Output the (x, y) coordinate of the center of the cell containing the given text.  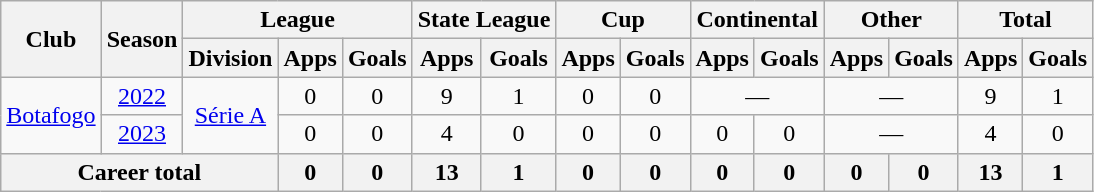
Botafogo (51, 115)
Season (142, 39)
2023 (142, 134)
Continental (757, 20)
Club (51, 39)
Other (891, 20)
State League (484, 20)
Série A (230, 115)
Total (1025, 20)
Division (230, 58)
League (298, 20)
Cup (623, 20)
2022 (142, 96)
Career total (140, 172)
